Output the (X, Y) coordinate of the center of the cell containing the given text.  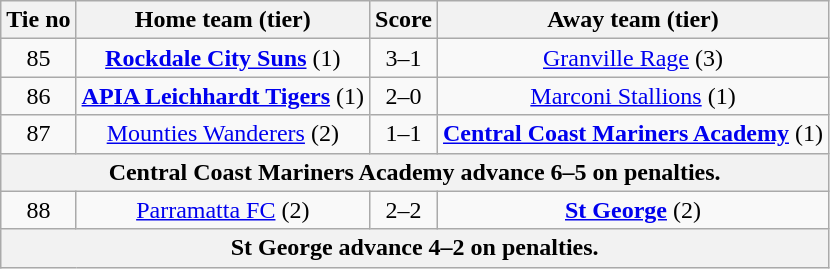
Rockdale City Suns (1) (223, 58)
87 (38, 134)
85 (38, 58)
Mounties Wanderers (2) (223, 134)
St George (2) (634, 210)
1–1 (404, 134)
St George advance 4–2 on penalties. (415, 248)
2–0 (404, 96)
Away team (tier) (634, 20)
88 (38, 210)
Central Coast Mariners Academy (1) (634, 134)
2–2 (404, 210)
Score (404, 20)
86 (38, 96)
Central Coast Mariners Academy advance 6–5 on penalties. (415, 172)
Tie no (38, 20)
Marconi Stallions (1) (634, 96)
APIA Leichhardt Tigers (1) (223, 96)
Home team (tier) (223, 20)
Granville Rage (3) (634, 58)
Parramatta FC (2) (223, 210)
3–1 (404, 58)
